Scan for the cell matching the given text and deliver its (x, y) coordinate at center. 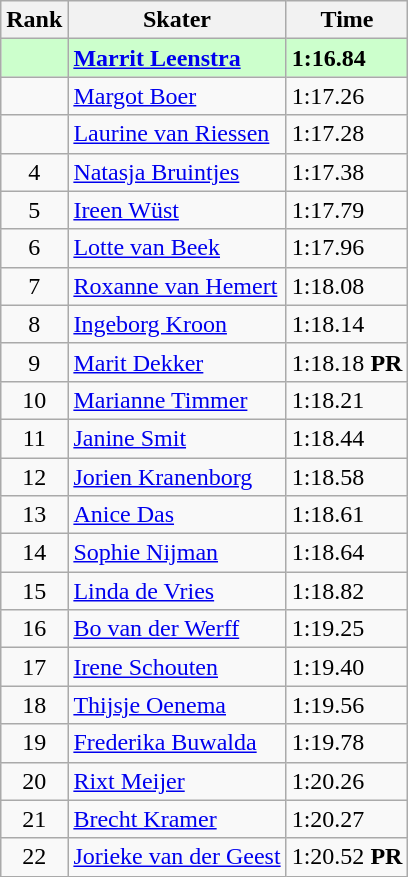
1:20.27 (347, 819)
22 (34, 857)
1:18.61 (347, 515)
Frederika Buwalda (177, 743)
Laurine van Riessen (177, 134)
1:18.58 (347, 477)
1:16.84 (347, 58)
1:19.25 (347, 629)
Marianne Timmer (177, 400)
11 (34, 438)
Ingeborg Kroon (177, 324)
14 (34, 553)
Anice Das (177, 515)
Bo van der Werff (177, 629)
19 (34, 743)
Time (347, 20)
Brecht Kramer (177, 819)
Janine Smit (177, 438)
7 (34, 286)
1:17.28 (347, 134)
1:20.26 (347, 781)
13 (34, 515)
12 (34, 477)
5 (34, 210)
Jorien Kranenborg (177, 477)
1:18.64 (347, 553)
Natasja Bruintjes (177, 172)
1:18.44 (347, 438)
1:17.38 (347, 172)
15 (34, 591)
1:20.52 PR (347, 857)
1:17.96 (347, 248)
1:18.82 (347, 591)
1:17.26 (347, 96)
6 (34, 248)
16 (34, 629)
1:19.40 (347, 667)
Margot Boer (177, 96)
Linda de Vries (177, 591)
1:19.78 (347, 743)
21 (34, 819)
10 (34, 400)
Jorieke van der Geest (177, 857)
8 (34, 324)
Lotte van Beek (177, 248)
1:18.18 PR (347, 362)
Rank (34, 20)
Marrit Leenstra (177, 58)
1:18.14 (347, 324)
17 (34, 667)
Skater (177, 20)
Irene Schouten (177, 667)
Thijsje Oenema (177, 705)
4 (34, 172)
Rixt Meijer (177, 781)
9 (34, 362)
Roxanne van Hemert (177, 286)
1:19.56 (347, 705)
20 (34, 781)
18 (34, 705)
Marit Dekker (177, 362)
1:17.79 (347, 210)
Sophie Nijman (177, 553)
1:18.21 (347, 400)
1:18.08 (347, 286)
Ireen Wüst (177, 210)
